Return [X, Y] of the center of cell containing provided text 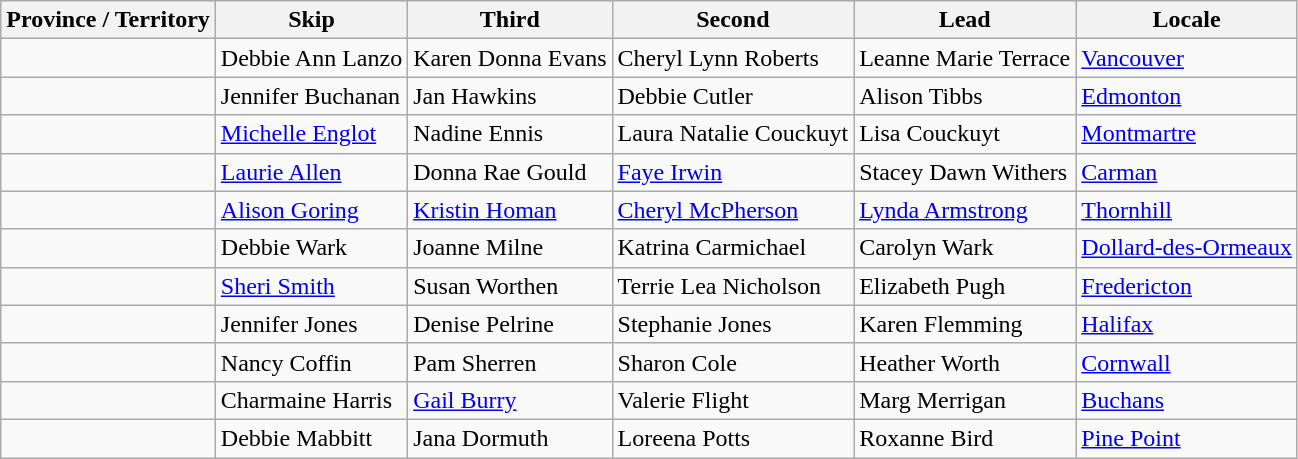
Dollard-des-Ormeaux [1187, 248]
Sharon Cole [733, 362]
Alison Goring [311, 210]
Debbie Cutler [733, 96]
Debbie Ann Lanzo [311, 58]
Alison Tibbs [965, 96]
Marg Merrigan [965, 400]
Laurie Allen [311, 172]
Locale [1187, 20]
Valerie Flight [733, 400]
Second [733, 20]
Jennifer Buchanan [311, 96]
Karen Donna Evans [510, 58]
Stacey Dawn Withers [965, 172]
Donna Rae Gould [510, 172]
Roxanne Bird [965, 438]
Third [510, 20]
Debbie Wark [311, 248]
Nadine Ennis [510, 134]
Terrie Lea Nicholson [733, 286]
Loreena Potts [733, 438]
Lead [965, 20]
Jennifer Jones [311, 324]
Karen Flemming [965, 324]
Jan Hawkins [510, 96]
Laura Natalie Couckuyt [733, 134]
Gail Burry [510, 400]
Cheryl Lynn Roberts [733, 58]
Sheri Smith [311, 286]
Province / Territory [108, 20]
Kristin Homan [510, 210]
Elizabeth Pugh [965, 286]
Nancy Coffin [311, 362]
Skip [311, 20]
Stephanie Jones [733, 324]
Thornhill [1187, 210]
Cheryl McPherson [733, 210]
Denise Pelrine [510, 324]
Lisa Couckuyt [965, 134]
Katrina Carmichael [733, 248]
Cornwall [1187, 362]
Leanne Marie Terrace [965, 58]
Charmaine Harris [311, 400]
Heather Worth [965, 362]
Susan Worthen [510, 286]
Faye Irwin [733, 172]
Halifax [1187, 324]
Vancouver [1187, 58]
Jana Dormuth [510, 438]
Buchans [1187, 400]
Michelle Englot [311, 134]
Joanne Milne [510, 248]
Edmonton [1187, 96]
Fredericton [1187, 286]
Debbie Mabbitt [311, 438]
Pam Sherren [510, 362]
Pine Point [1187, 438]
Montmartre [1187, 134]
Carolyn Wark [965, 248]
Lynda Armstrong [965, 210]
Carman [1187, 172]
